Detect which cell encompasses the target text, then output its [X, Y] center coordinate. 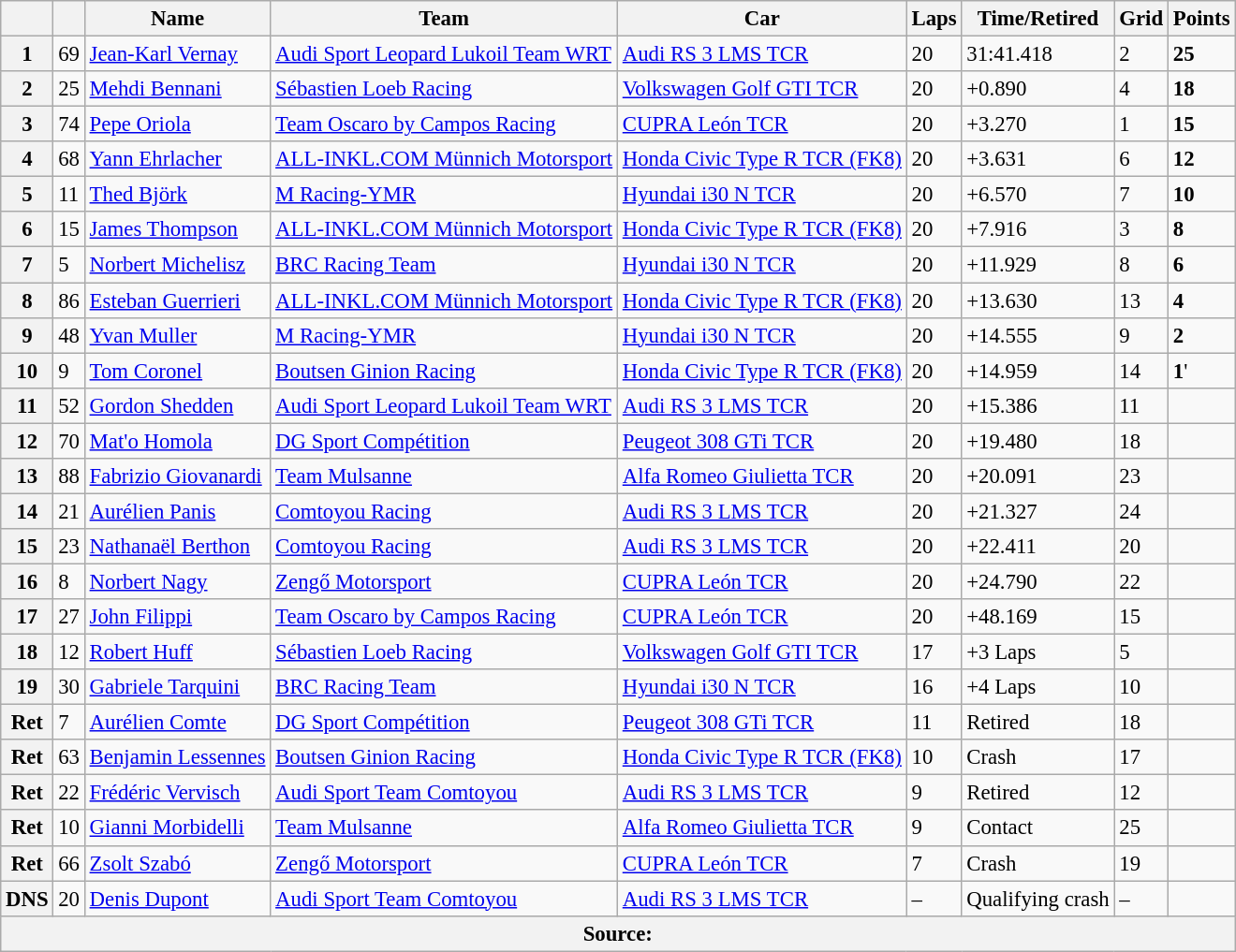
+3.270 [1037, 124]
31:41.418 [1037, 54]
Norbert Michelisz [178, 265]
Aurélien Comte [178, 723]
70 [69, 441]
Points [1200, 19]
+48.169 [1037, 617]
DNS [27, 899]
63 [69, 757]
30 [69, 687]
69 [69, 54]
+20.091 [1037, 476]
Denis Dupont [178, 899]
21 [69, 511]
+15.386 [1037, 405]
86 [69, 300]
John Filippi [178, 617]
88 [69, 476]
68 [69, 159]
+7.916 [1037, 229]
Benjamin Lessennes [178, 757]
Gordon Shedden [178, 405]
Laps [934, 19]
Tom Coronel [178, 371]
+6.570 [1037, 195]
Esteban Guerrieri [178, 300]
+21.327 [1037, 511]
Frédéric Vervisch [178, 793]
Name [178, 19]
Gianni Morbidelli [178, 828]
+19.480 [1037, 441]
Contact [1037, 828]
Yvan Muller [178, 335]
+4 Laps [1037, 687]
+11.929 [1037, 265]
48 [69, 335]
+3 Laps [1037, 652]
Robert Huff [178, 652]
Time/Retired [1037, 19]
+14.959 [1037, 371]
Fabrizio Giovanardi [178, 476]
+0.890 [1037, 89]
Qualifying crash [1037, 899]
66 [69, 863]
James Thompson [178, 229]
Aurélien Panis [178, 511]
Nathanaël Berthon [178, 547]
+24.790 [1037, 581]
Mehdi Bennani [178, 89]
+3.631 [1037, 159]
1' [1200, 371]
Team [444, 19]
Gabriele Tarquini [178, 687]
Norbert Nagy [178, 581]
+14.555 [1037, 335]
Jean-Karl Vernay [178, 54]
52 [69, 405]
Source: [618, 933]
Mat'o Homola [178, 441]
74 [69, 124]
Car [762, 19]
Thed Björk [178, 195]
Grid [1140, 19]
+22.411 [1037, 547]
24 [1140, 511]
Pepe Oriola [178, 124]
Yann Ehrlacher [178, 159]
27 [69, 617]
Zsolt Szabó [178, 863]
+13.630 [1037, 300]
